Find where the given text appears and provide that cell's center as [X, Y] coordinate. 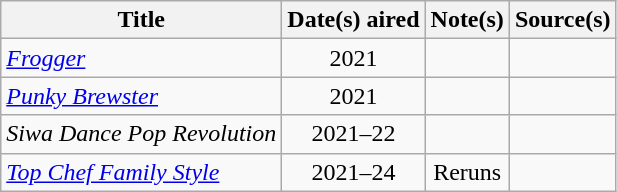
2021–22 [354, 134]
2021–24 [354, 172]
Title [142, 20]
Note(s) [467, 20]
Punky Brewster [142, 96]
Frogger [142, 58]
Source(s) [562, 20]
Siwa Dance Pop Revolution [142, 134]
Reruns [467, 172]
Top Chef Family Style [142, 172]
Date(s) aired [354, 20]
